Detect which cell encompasses the target text, then output its [X, Y] center coordinate. 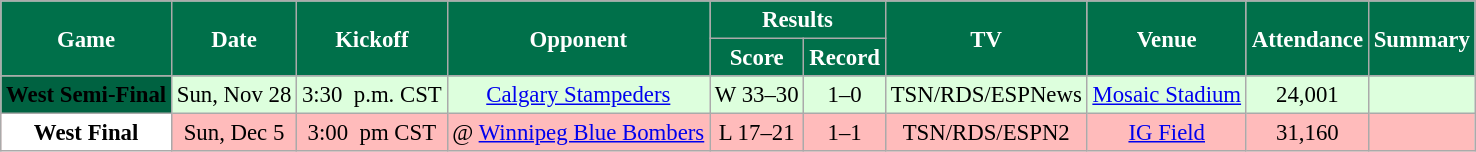
Kickoff [372, 38]
3:00 pm CST [372, 133]
Mosaic Stadium [1166, 95]
Results [798, 20]
West Semi-Final [86, 95]
TSN/RDS/ESPNews [986, 95]
Venue [1166, 38]
Attendance [1307, 38]
TSN/RDS/ESPN2 [986, 133]
Summary [1422, 38]
TV [986, 38]
L 17–21 [757, 133]
Opponent [578, 38]
24,001 [1307, 95]
Calgary Stampeders [578, 95]
1–0 [844, 95]
@ Winnipeg Blue Bombers [578, 133]
Game [86, 38]
31,160 [1307, 133]
Record [844, 58]
1–1 [844, 133]
Sun, Nov 28 [234, 95]
3:30 p.m. CST [372, 95]
W 33–30 [757, 95]
Date [234, 38]
West Final [86, 133]
Sun, Dec 5 [234, 133]
Score [757, 58]
IG Field [1166, 133]
